Return (x, y) of the center of cell containing provided text 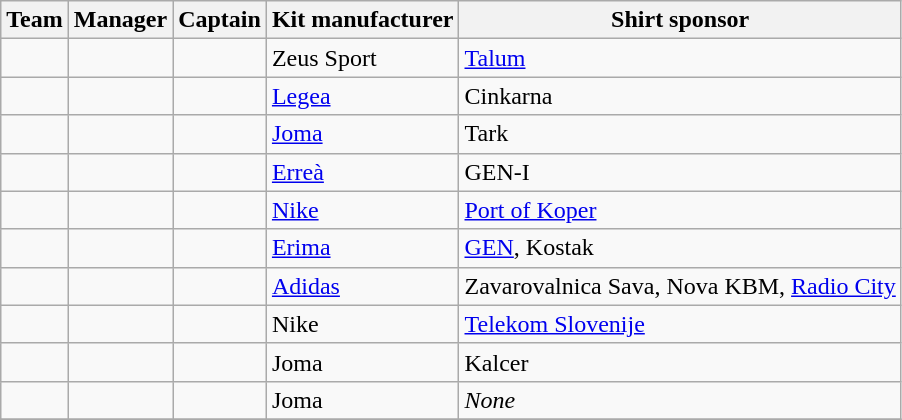
Cinkarna (680, 96)
Captain (220, 20)
Port of Koper (680, 210)
Zeus Sport (362, 58)
Erreà (362, 172)
Adidas (362, 286)
Manager (120, 20)
Talum (680, 58)
Tark (680, 134)
Erima (362, 248)
GEN-I (680, 172)
Team (35, 20)
None (680, 400)
Zavarovalnica Sava, Nova KBM, Radio City (680, 286)
Telekom Slovenije (680, 324)
Legea (362, 96)
Kalcer (680, 362)
Kit manufacturer (362, 20)
Shirt sponsor (680, 20)
GEN, Kostak (680, 248)
